Provide the (X, Y) coordinate of the cell's center where the given text is located.  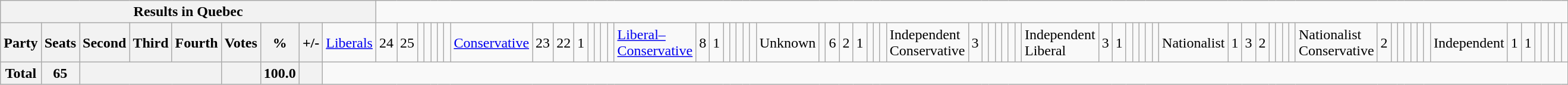
Third (151, 43)
Nationalist Conservative (1336, 43)
Votes (241, 43)
+/- (310, 43)
Independent (1469, 43)
22 (563, 43)
Conservative (492, 43)
Liberals (350, 43)
23 (543, 43)
65 (60, 73)
Total (21, 73)
Unknown (788, 43)
Party (21, 43)
25 (408, 43)
Independent Conservative (927, 43)
6 (832, 43)
Nationalist (1194, 43)
% (279, 43)
Liberal–Conservative (655, 43)
8 (703, 43)
Results in Quebec (188, 12)
100.0 (279, 73)
Fourth (196, 43)
24 (386, 43)
Second (105, 43)
Independent Liberal (1060, 43)
Seats (60, 43)
